Provide the [X, Y] coordinate of the cell's center where the given text is located.  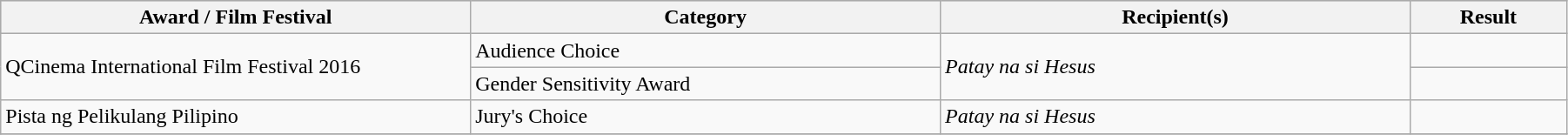
Award / Film Festival [236, 17]
Gender Sensitivity Award [706, 84]
Recipient(s) [1176, 17]
Jury's Choice [706, 117]
Result [1488, 17]
Audience Choice [706, 51]
Pista ng Pelikulang Pilipino [236, 117]
Category [706, 17]
QCinema International Film Festival 2016 [236, 67]
